Capture the cell that displays the provided text and extract its (X, Y) central coordinate. 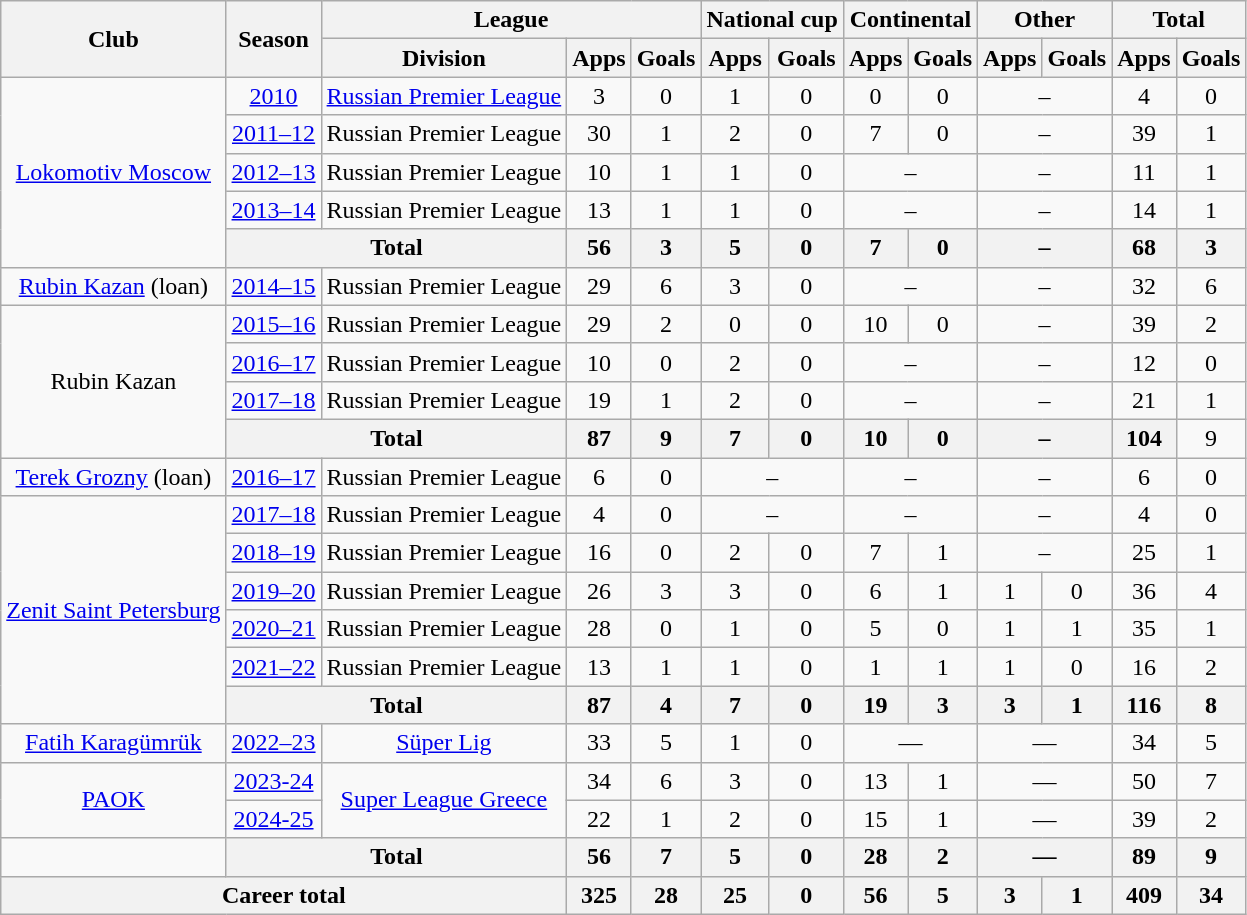
104 (1144, 438)
2018–19 (274, 553)
2014–15 (274, 286)
2011–12 (274, 134)
2019–20 (274, 591)
22 (599, 819)
Süper Lig (444, 743)
2021–22 (274, 667)
2024-25 (274, 819)
Terek Grozny (loan) (114, 477)
Career total (284, 895)
Continental (910, 20)
2015–16 (274, 324)
116 (1144, 705)
2013–14 (274, 210)
89 (1144, 857)
409 (1144, 895)
12 (1144, 362)
Fatih Karagümrük (114, 743)
15 (875, 819)
14 (1144, 210)
68 (1144, 248)
Super League Greece (444, 800)
Season (274, 39)
2023-24 (274, 781)
Rubin Kazan (114, 381)
League (511, 20)
33 (599, 743)
36 (1144, 591)
Zenit Saint Petersburg (114, 610)
Other (1045, 20)
2020–21 (274, 629)
Rubin Kazan (loan) (114, 286)
Division (444, 58)
2012–13 (274, 172)
26 (599, 591)
2022–23 (274, 743)
Club (114, 39)
35 (1144, 629)
30 (599, 134)
8 (1211, 705)
National cup (772, 20)
2010 (274, 96)
325 (599, 895)
21 (1144, 400)
32 (1144, 286)
50 (1144, 781)
Lokomotiv Moscow (114, 172)
11 (1144, 172)
PAOK (114, 800)
